Scan for the cell matching the given text and deliver its [X, Y] coordinate at center. 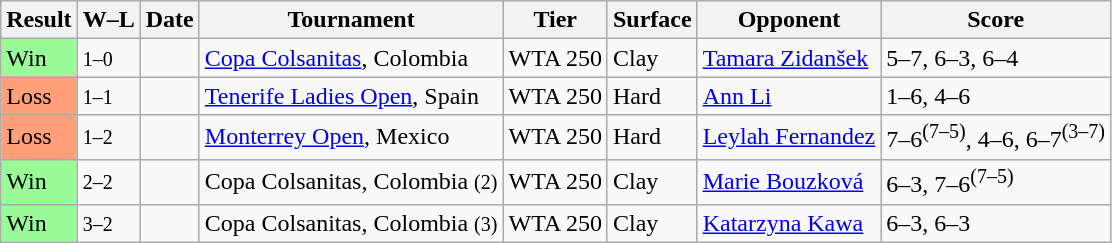
3–2 [108, 223]
1–6, 4–6 [996, 96]
Copa Colsanitas, Colombia (2) [351, 182]
Tournament [351, 20]
Date [170, 20]
Monterrey Open, Mexico [351, 138]
W–L [108, 20]
7–6(7–5), 4–6, 6–7(3–7) [996, 138]
Opponent [789, 20]
Tenerife Ladies Open, Spain [351, 96]
Score [996, 20]
5–7, 6–3, 6–4 [996, 58]
6–3, 7–6(7–5) [996, 182]
Katarzyna Kawa [789, 223]
2–2 [108, 182]
Marie Bouzková [789, 182]
Copa Colsanitas, Colombia [351, 58]
1–1 [108, 96]
Copa Colsanitas, Colombia (3) [351, 223]
Ann Li [789, 96]
Surface [652, 20]
6–3, 6–3 [996, 223]
Tier [555, 20]
Leylah Fernandez [789, 138]
Tamara Zidanšek [789, 58]
1–0 [108, 58]
1–2 [108, 138]
Result [39, 20]
